Extract the (x, y) coordinate from the center of the cell holding the provided text.  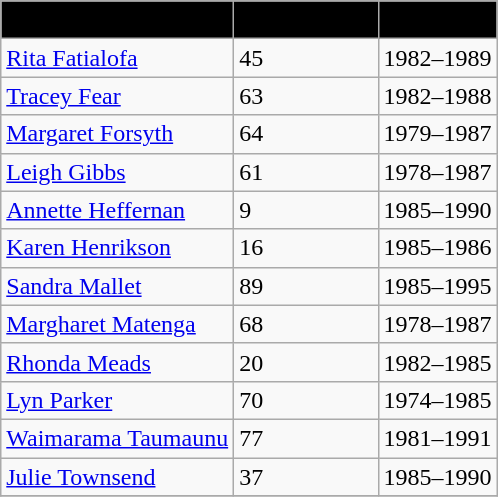
1982–1989 (438, 58)
Tracey Fear (118, 96)
89 (306, 286)
37 (306, 477)
1982–1985 (438, 362)
Player (118, 20)
1985–1995 (438, 286)
1985–1986 (438, 248)
9 (306, 210)
61 (306, 172)
Karen Henrikson (118, 248)
Leigh Gibbs (118, 172)
1981–1991 (438, 438)
Annette Heffernan (118, 210)
Lyn Parker (118, 400)
Waimarama Taumaunu (118, 438)
68 (306, 324)
Julie Townsend (118, 477)
Sandra Mallet (118, 286)
Years (438, 20)
20 (306, 362)
70 (306, 400)
1974–1985 (438, 400)
Rhonda Meads (118, 362)
77 (306, 438)
Rita Fatialofa (118, 58)
1979–1987 (438, 134)
45 (306, 58)
63 (306, 96)
16 (306, 248)
Appearances (306, 20)
Margaret Forsyth (118, 134)
64 (306, 134)
1982–1988 (438, 96)
Margharet Matenga (118, 324)
